From the cell containing the given text, extract its center point as (x, y) coordinate. 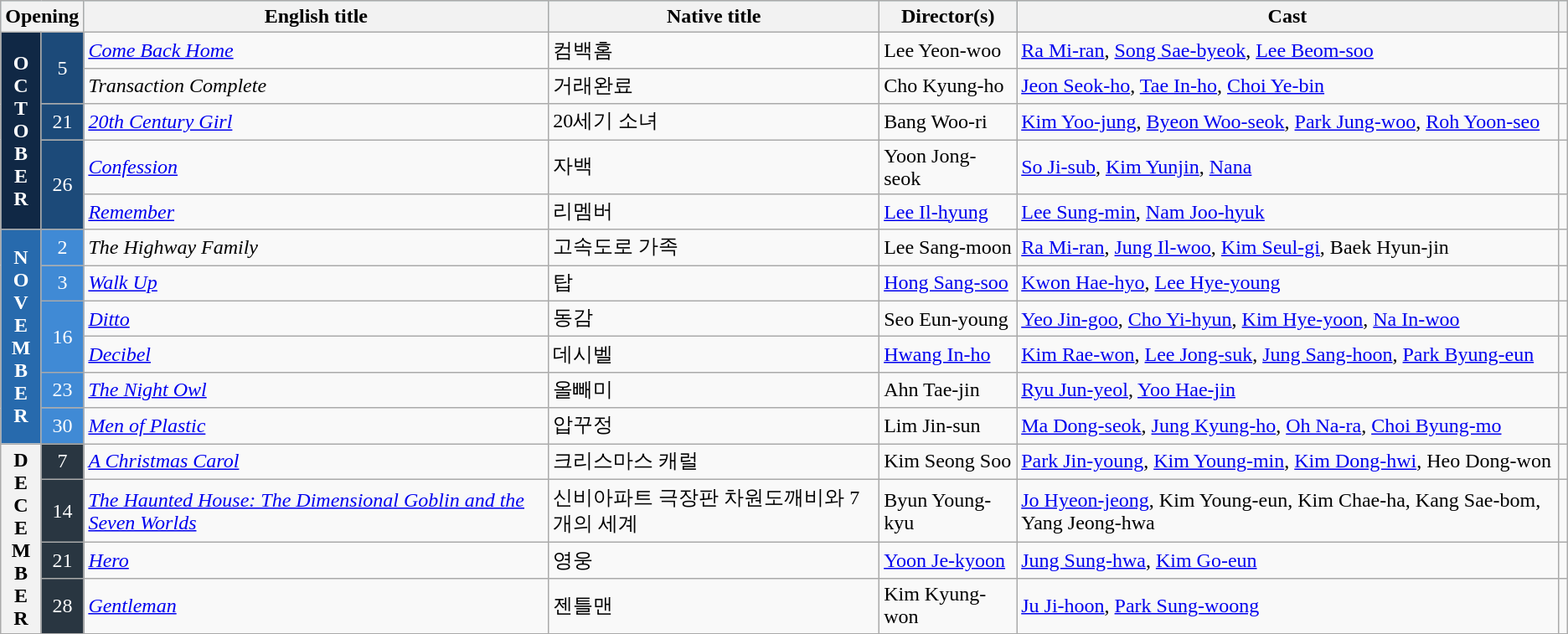
Seo Eun-young (948, 318)
Gentleman (317, 606)
Lim Jin-sun (948, 425)
올빼미 (714, 390)
DECEMBER (22, 539)
Director(s) (948, 17)
Park Jin-young, Kim Young-min, Kim Dong-hwi, Heo Dong-won (1287, 462)
28 (62, 606)
NOVEMBER (22, 337)
Hero (317, 561)
Ditto (317, 318)
Hong Sang-soo (948, 283)
Yeo Jin-goo, Cho Yi-hyun, Kim Hye-yoon, Na In-woo (1287, 318)
영웅 (714, 561)
Yoon Jong-seok (948, 166)
Opening (42, 17)
젠틀맨 (714, 606)
Lee Il-hyung (948, 213)
Lee Sung-min, Nam Joo-hyuk (1287, 213)
리멤버 (714, 213)
Yoon Je-kyoon (948, 561)
Ju Ji-hoon, Park Sung-woong (1287, 606)
Ryu Jun-yeol, Yoo Hae-jin (1287, 390)
Bang Woo-ri (948, 122)
Native title (714, 17)
The Haunted House: The Dimensional Goblin and the Seven Worlds (317, 511)
동감 (714, 318)
16 (62, 337)
고속도로 가족 (714, 248)
Walk Up (317, 283)
30 (62, 425)
Cast (1287, 17)
26 (62, 184)
Cho Kyung-ho (948, 85)
Kim Yoo-jung, Byeon Woo-seok, Park Jung-woo, Roh Yoon-seo (1287, 122)
Men of Plastic (317, 425)
Transaction Complete (317, 85)
English title (317, 17)
Jung Sung-hwa, Kim Go-eun (1287, 561)
신비아파트 극장판 차원도깨비와 7개의 세계 (714, 511)
Ahn Tae-jin (948, 390)
Confession (317, 166)
탑 (714, 283)
7 (62, 462)
컴백홈 (714, 50)
14 (62, 511)
23 (62, 390)
Ra Mi-ran, Song Sae-byeok, Lee Beom-soo (1287, 50)
Ra Mi-ran, Jung Il-woo, Kim Seul-gi, Baek Hyun-jin (1287, 248)
거래완료 (714, 85)
20세기 소녀 (714, 122)
Ma Dong-seok, Jung Kyung-ho, Oh Na-ra, Choi Byung-mo (1287, 425)
Jo Hyeon-jeong, Kim Young-eun, Kim Chae-ha, Kang Sae-bom, Yang Jeong-hwa (1287, 511)
The Highway Family (317, 248)
5 (62, 69)
Decibel (317, 355)
2 (62, 248)
Jeon Seok-ho, Tae In-ho, Choi Ye-bin (1287, 85)
크리스마스 캐럴 (714, 462)
The Night Owl (317, 390)
Remember (317, 213)
Hwang In-ho (948, 355)
Kim Seong Soo (948, 462)
Kim Rae-won, Lee Jong-suk, Jung Sang-hoon, Park Byung-eun (1287, 355)
3 (62, 283)
Lee Yeon-woo (948, 50)
Lee Sang-moon (948, 248)
압꾸정 (714, 425)
So Ji-sub, Kim Yunjin, Nana (1287, 166)
OCTOBER (22, 131)
데시벨 (714, 355)
자백 (714, 166)
Kwon Hae-hyo, Lee Hye-young (1287, 283)
Byun Young-kyu (948, 511)
A Christmas Carol (317, 462)
Kim Kyung-won (948, 606)
20th Century Girl (317, 122)
Come Back Home (317, 50)
